For the text-containing cell, return its midpoint in (X, Y) coordinate format. 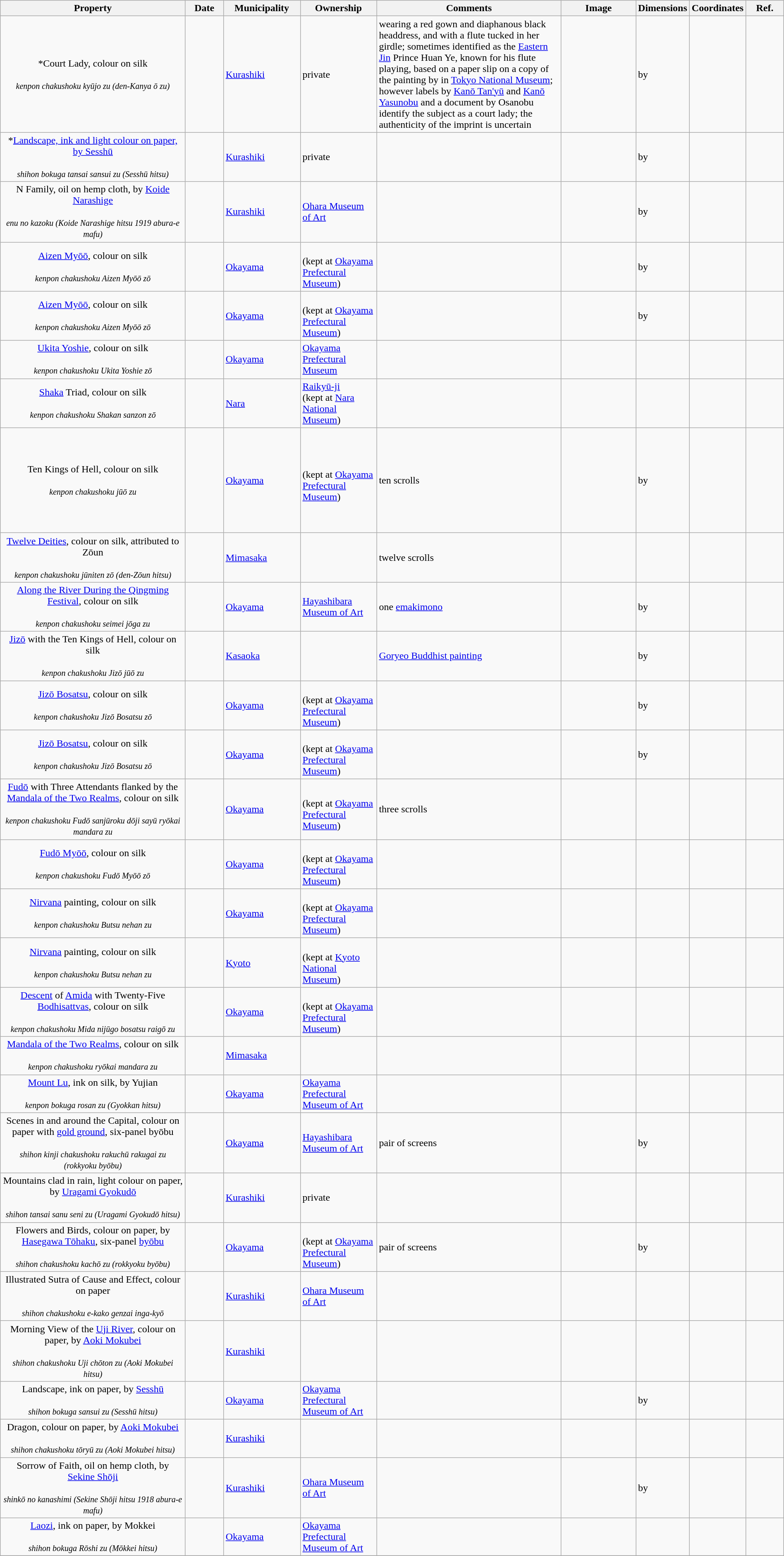
(kept at Kyoto National Museum) (338, 963)
Mount Lu, ink on silk, by Yujiankenpon bokuga rosan zu (Gyokkan hitsu) (93, 1094)
Flowers and Birds, colour on paper, by Hasegawa Tōhaku, six-panel byōbushihon chakushoku kachō zu (rokkyoku byōbu) (93, 1247)
twelve scrolls (469, 558)
Sorrow of Faith, oil on hemp cloth, by Sekine Shōjishinkō no kanashimi (Sekine Shōji hitsu 1918 abura-e mafu) (93, 1488)
Ref. (765, 8)
Okayama Prefectural Museum (338, 359)
Mountains clad in rain, light colour on paper, by Uragami Gyokudōshihon tansai sanu seni zu (Uragami Gyokudō hitsu) (93, 1198)
Jizō with the Ten Kings of Hell, colour on silkkenpon chakushoku Jizō jūō zu (93, 656)
Image (598, 8)
Nara (262, 403)
Along the River During the Qingming Festival, colour on silkkenpon chakushoku seimei jōga zu (93, 606)
Ownership (338, 8)
Shaka Triad, colour on silkkenpon chakushoku Shakan sanzon zō (93, 403)
Dimensions (663, 8)
Raikyū-ji(kept at Nara National Museum) (338, 403)
N Family, oil on hemp cloth, by Koide Narashigeenu no kazoku (Koide Narashige hitsu 1919 abura-e mafu) (93, 212)
Ukita Yoshie, colour on silkkenpon chakushoku Ukita Yoshie zō (93, 359)
Kasaoka (262, 656)
Comments (469, 8)
Municipality (262, 8)
Laozi, ink on paper, by Mokkeishihon bokuga Rōshi zu (Mōkkei hitsu) (93, 1537)
Morning View of the Uji River, colour on paper, by Aoki Mokubeishihon chakushoku Uji chōton zu (Aoki Mokubei hitsu) (93, 1351)
Illustrated Sutra of Cause and Effect, colour on papershihon chakushoku e-kako genzai inga-kyō (93, 1296)
*Court Lady, colour on silkkenpon chakushoku kyūjo zu (den-Kanya ō zu) (93, 74)
Mandala of the Two Realms, colour on silkkenpon chakushoku ryōkai mandara zu (93, 1056)
one emakimono (469, 606)
*Landscape, ink and light colour on paper, by Sesshūshihon bokuga tansai sansui zu (Sesshū hitsu) (93, 157)
Dragon, colour on paper, by Aoki Mokubeishihon chakushoku tōryū zu (Aoki Mokubei hitsu) (93, 1438)
Fudō Myōō, colour on silkkenpon chakushoku Fudō Myōō zō (93, 864)
Twelve Deities, colour on silk, attributed to Zōunkenpon chakushoku jūniten zō (den-Zōun hitsu) (93, 558)
Date (204, 8)
three scrolls (469, 809)
Ten Kings of Hell, colour on silkkenpon chakushoku jūō zu (93, 480)
Property (93, 8)
Goryeo Buddhist painting (469, 656)
ten scrolls (469, 480)
Fudō with Three Attendants flanked by the Mandala of the Two Realms, colour on silkkenpon chakushoku Fudō sanjūroku dōji sayū ryōkai mandara zu (93, 809)
Landscape, ink on paper, by Sesshūshihon bokuga sansui zu (Sesshū hitsu) (93, 1400)
Scenes in and around the Capital, colour on paper with gold ground, six-panel byōbushihon kinji chakushoku rakuchū rakugai zu (rokkyoku byōbu) (93, 1143)
Kyoto (262, 963)
Descent of Amida with Twenty-Five Bodhisattvas, colour on silkkenpon chakushoku Mida nijūgo bosatsu raigō zu (93, 1012)
Coordinates (717, 8)
